Locate the cell with the specified text and output its [X, Y] center coordinate. 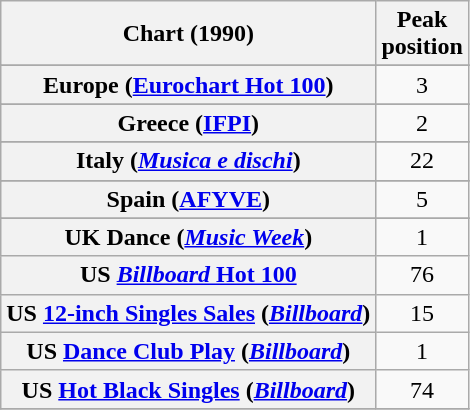
2 [422, 123]
US Billboard Hot 100 [188, 275]
76 [422, 275]
Spain (AFYVE) [188, 199]
US 12-inch Singles Sales (Billboard) [188, 313]
Italy (Musica e dischi) [188, 161]
3 [422, 85]
Greece (IFPI) [188, 123]
US Hot Black Singles (Billboard) [188, 389]
US Dance Club Play (Billboard) [188, 351]
5 [422, 199]
Chart (1990) [188, 34]
22 [422, 161]
74 [422, 389]
UK Dance (Music Week) [188, 237]
15 [422, 313]
Europe (Eurochart Hot 100) [188, 85]
Peakposition [422, 34]
